Output the [x, y] coordinate of the center of the cell containing the given text.  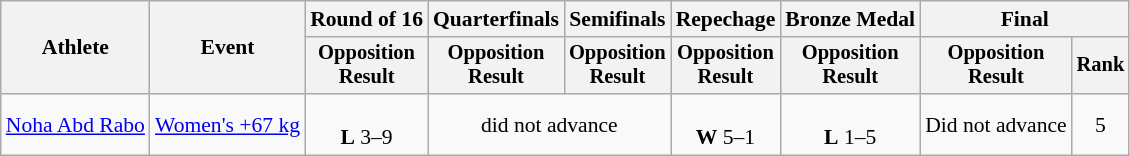
Noha Abd Rabo [76, 124]
Event [228, 48]
Semifinals [618, 19]
W 5–1 [726, 124]
Round of 16 [366, 19]
Rank [1101, 66]
Final [1024, 19]
5 [1101, 124]
L 3–9 [366, 124]
did not advance [550, 124]
Quarterfinals [496, 19]
Did not advance [996, 124]
L 1–5 [850, 124]
Athlete [76, 48]
Bronze Medal [850, 19]
Women's +67 kg [228, 124]
Repechage [726, 19]
